Determine the [x, y] coordinate at the center of the cell enclosing the given text.  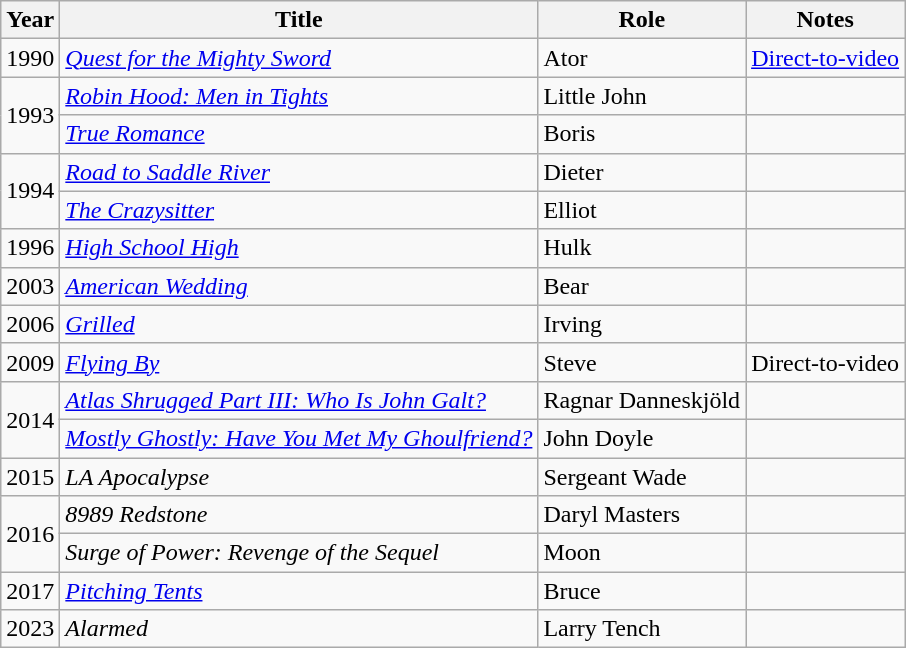
Elliot [642, 210]
LA Apocalypse [299, 477]
Ragnar Danneskjöld [642, 400]
Robin Hood: Men in Tights [299, 96]
Sergeant Wade [642, 477]
John Doyle [642, 438]
Year [30, 20]
Notes [826, 20]
Moon [642, 553]
American Wedding [299, 286]
The Crazysitter [299, 210]
Steve [642, 362]
2006 [30, 324]
2009 [30, 362]
2023 [30, 629]
2003 [30, 286]
Alarmed [299, 629]
Hulk [642, 248]
Boris [642, 134]
Mostly Ghostly: Have You Met My Ghoulfriend? [299, 438]
Title [299, 20]
8989 Redstone [299, 515]
1996 [30, 248]
Bear [642, 286]
Road to Saddle River [299, 172]
Daryl Masters [642, 515]
2017 [30, 591]
2015 [30, 477]
High School High [299, 248]
Dieter [642, 172]
Flying By [299, 362]
Grilled [299, 324]
Bruce [642, 591]
Atlas Shrugged Part III: Who Is John Galt? [299, 400]
Surge of Power: Revenge of the Sequel [299, 553]
Larry Tench [642, 629]
1994 [30, 191]
Quest for the Mighty Sword [299, 58]
Role [642, 20]
Irving [642, 324]
Little John [642, 96]
Ator [642, 58]
1990 [30, 58]
2016 [30, 534]
2014 [30, 419]
1993 [30, 115]
Pitching Tents [299, 591]
True Romance [299, 134]
